Locate the cell with the specified text and output its (X, Y) center coordinate. 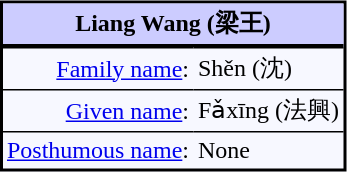
None (269, 150)
Posthumous name: (98, 150)
Liang Wang (梁王) (172, 26)
Family name: (98, 68)
Shěn (沈) (269, 68)
Fǎxīng (法興) (269, 110)
Given name: (98, 110)
